Extract the [x, y] coordinate from the center of the cell holding the provided text.  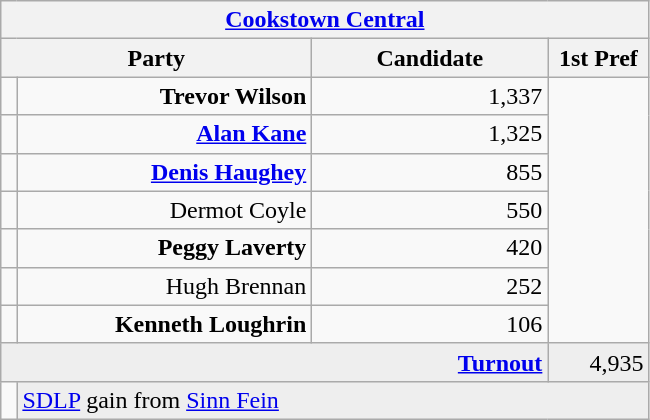
Kenneth Loughrin [164, 324]
420 [430, 248]
1st Pref [598, 58]
Hugh Brennan [164, 286]
Dermot Coyle [164, 210]
855 [430, 172]
Alan Kane [164, 134]
Cookstown Central [325, 20]
Denis Haughey [164, 172]
Trevor Wilson [164, 96]
1,337 [430, 96]
106 [430, 324]
Party [156, 58]
Candidate [430, 58]
4,935 [598, 362]
Turnout [274, 362]
1,325 [430, 134]
SDLP gain from Sinn Fein [333, 400]
252 [430, 286]
Peggy Laverty [164, 248]
550 [430, 210]
